Locate the cell with the specified text and output its [x, y] center coordinate. 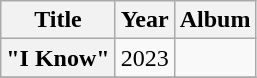
Year [144, 20]
2023 [144, 58]
Title [58, 20]
Album [215, 20]
"I Know" [58, 58]
